Determine the [X, Y] coordinate at the center of the cell enclosing the given text.  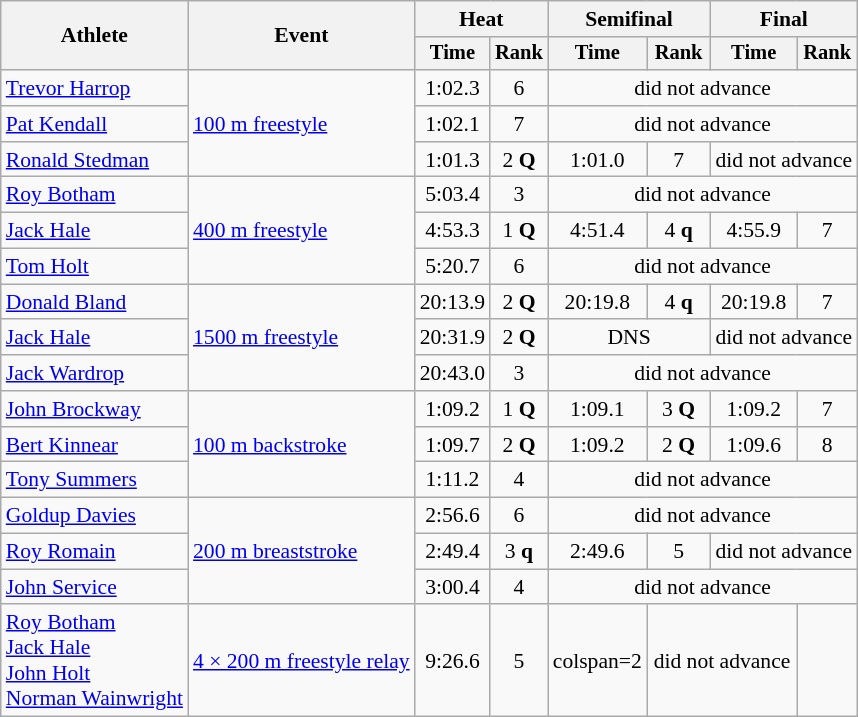
2:56.6 [452, 516]
400 m freestyle [302, 230]
Heat [482, 19]
20:13.9 [452, 302]
4:51.4 [598, 231]
100 m freestyle [302, 124]
4 × 200 m freestyle relay [302, 661]
DNS [630, 338]
8 [827, 445]
4:55.9 [754, 231]
Final [784, 19]
Roy Botham [94, 195]
Event [302, 36]
Roy BothamJack HaleJohn HoltNorman Wainwright [94, 661]
20:43.0 [452, 373]
Goldup Davies [94, 516]
Tom Holt [94, 267]
1:09.1 [598, 409]
Bert Kinnear [94, 445]
Jack Wardrop [94, 373]
John Service [94, 587]
200 m breaststroke [302, 552]
1:09.7 [452, 445]
3 q [519, 552]
Pat Kendall [94, 124]
2:49.4 [452, 552]
3 Q [679, 409]
1:01.0 [598, 160]
4:53.3 [452, 231]
Semifinal [630, 19]
5:20.7 [452, 267]
Trevor Harrop [94, 88]
Tony Summers [94, 480]
2:49.6 [598, 552]
1:02.3 [452, 88]
1:02.1 [452, 124]
9:26.6 [452, 661]
1:09.6 [754, 445]
John Brockway [94, 409]
colspan=2 [598, 661]
Roy Romain [94, 552]
Donald Bland [94, 302]
1:11.2 [452, 480]
Ronald Stedman [94, 160]
20:31.9 [452, 338]
5:03.4 [452, 195]
Athlete [94, 36]
100 m backstroke [302, 444]
1:01.3 [452, 160]
3:00.4 [452, 587]
1500 m freestyle [302, 338]
